Determine the (X, Y) coordinate at the center of the cell enclosing the given text.  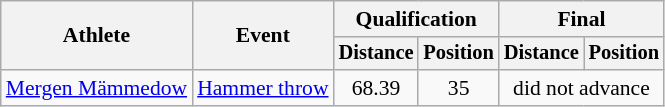
did not advance (582, 88)
Athlete (96, 36)
Mergen Mämmedow (96, 88)
68.39 (376, 88)
Qualification (416, 19)
Event (262, 36)
Hammer throw (262, 88)
Final (582, 19)
35 (458, 88)
